Provide the (x, y) coordinate of the cell's center where the given text is located.  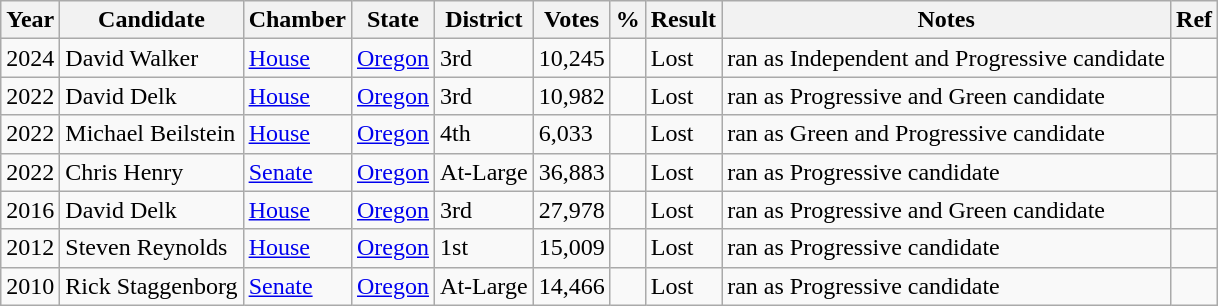
Steven Reynolds (152, 248)
6,033 (572, 134)
10,982 (572, 96)
2024 (30, 58)
Candidate (152, 20)
2010 (30, 286)
State (392, 20)
ran as Independent and Progressive candidate (946, 58)
1st (484, 248)
Result (683, 20)
David Walker (152, 58)
2016 (30, 210)
15,009 (572, 248)
ran as Green and Progressive candidate (946, 134)
Michael Beilstein (152, 134)
Year (30, 20)
14,466 (572, 286)
Chamber (297, 20)
2012 (30, 248)
Rick Staggenborg (152, 286)
10,245 (572, 58)
Ref (1194, 20)
36,883 (572, 172)
District (484, 20)
4th (484, 134)
Votes (572, 20)
27,978 (572, 210)
Chris Henry (152, 172)
% (628, 20)
Notes (946, 20)
